For the text-containing cell, return its midpoint in (x, y) coordinate format. 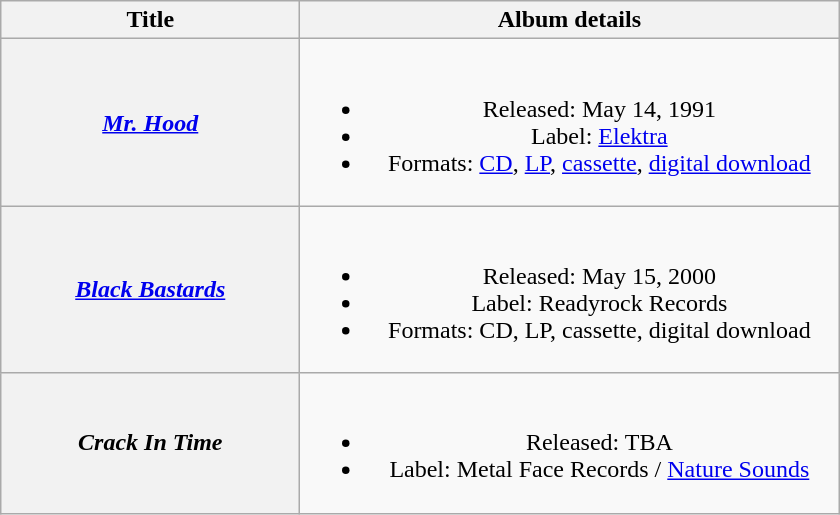
Released: TBALabel: Metal Face Records / Nature Sounds (570, 443)
Released: May 14, 1991Label: ElektraFormats: CD, LP, cassette, digital download (570, 122)
Title (150, 20)
Album details (570, 20)
Released: May 15, 2000Label: Readyrock RecordsFormats: CD, LP, cassette, digital download (570, 290)
Mr. Hood (150, 122)
Black Bastards (150, 290)
Crack In Time (150, 443)
